Output the (X, Y) coordinate of the center of the cell containing the given text.  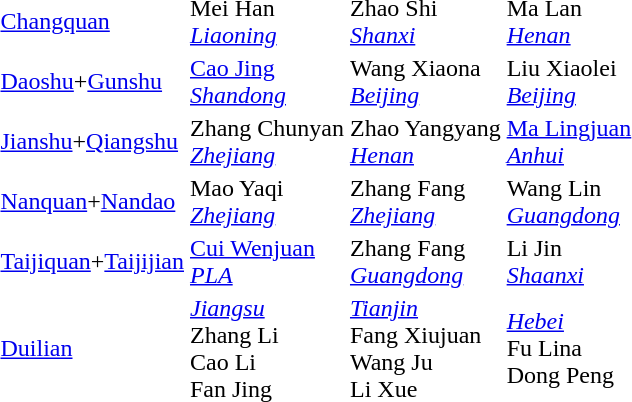
Cui WenjuanPLA (266, 262)
Mao YaqiZhejiang (266, 202)
Zhang FangZhejiang (425, 202)
Zhao YangyangHenan (425, 142)
Cao JingShandong (266, 82)
Zhang FangGuangdong (425, 262)
Zhang ChunyanZhejiang (266, 142)
Wang XiaonaBeijing (425, 82)
